From the cell containing the given text, extract its center point as [X, Y] coordinate. 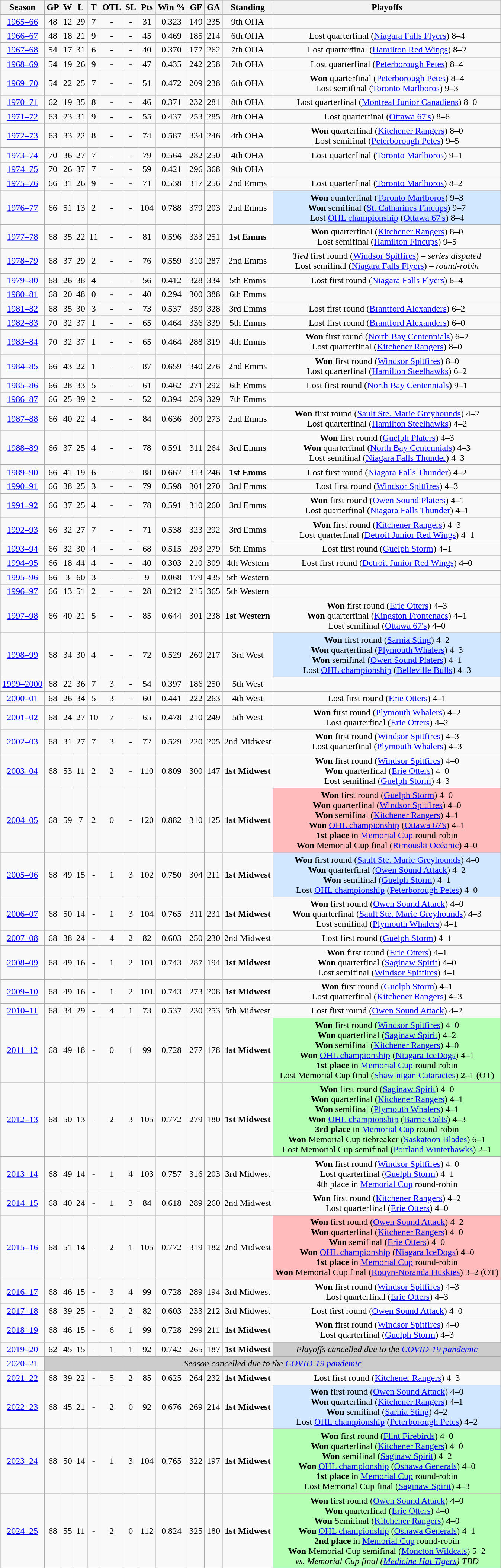
Lost first round (Windsor Spitfires) 4–3 [387, 486]
Won first round (Guelph Platers) 4–3 Won quarterfinal (North Bay Centennials) 4–3Lost semifinal (Niagara Falls Thunder) 4–3 [387, 448]
296 [196, 169]
0.757 [172, 1174]
336 [196, 323]
0.667 [172, 472]
0.412 [172, 280]
0.587 [172, 135]
1971–72 [22, 116]
1974–75 [22, 169]
322 [196, 1461]
251 [213, 237]
2021–22 [22, 1377]
2013–14 [22, 1174]
1978–79 [22, 261]
263 [213, 698]
339 [213, 323]
177 [196, 50]
1965–66 [22, 22]
258 [213, 64]
277 [196, 1050]
Win % [172, 7]
256 [213, 183]
Lost quarterfinal (Toronto Marlboros) 9–1 [387, 155]
Lost first round (Brantford Alexanders) 6–0 [387, 323]
2014–15 [22, 1203]
282 [196, 155]
0.596 [172, 237]
365 [213, 591]
4th Emms [248, 342]
Won quarterfinal (Toronto Marlboros) 9–3Won semifinal (St. Catharines Fincups) 9–7Lost OHL championship (Ottawa 67's) 8–4 [387, 208]
0.294 [172, 294]
Won first round (Owen Sound Attack) 4–0 Won quarterfinal (Sault Ste. Marie Greyhounds) 4–3Lost semifinal (Plymouth Whalers) 4–1 [387, 914]
12 [68, 22]
0.394 [172, 399]
185 [196, 36]
205 [213, 741]
281 [213, 102]
0.323 [172, 22]
17 [68, 50]
120 [147, 820]
249 [213, 718]
2015–16 [22, 1248]
1987–88 [22, 418]
0.472 [172, 83]
285 [213, 116]
1980–81 [22, 294]
Season cancelled due to the COVID-19 pandemic [273, 1363]
269 [196, 1407]
1966–67 [22, 36]
329 [213, 399]
0.676 [172, 1407]
265 [196, 1349]
197 [213, 1461]
0.750 [172, 875]
1997–98 [22, 616]
2004–05 [22, 820]
4th West [248, 698]
Won first round (Windsor Spitfires) 4–0 Lost quarterfinal (Guelph Storm) 4–14th place in Memorial Cup round-robin [387, 1174]
1991–92 [22, 505]
Won quarterfinal (Kitchener Rangers) 8–0Lost semifinal (Peterborough Petes) 9–5 [387, 135]
L [80, 7]
Lost quarterfinal (Toronto Marlboros) 8–2 [387, 183]
2007–08 [22, 938]
179 [196, 577]
2017–18 [22, 1311]
0.809 [172, 771]
1970–71 [22, 102]
Lost first round (Owen Sound Attack) 4–0 [387, 1311]
Season [22, 7]
Won quarterfinal (Peterborough Petes) 8–4Lost semifinal (Toronto Marlboros) 9–3 [387, 83]
1998–99 [22, 655]
41 [68, 472]
359 [196, 309]
147 [213, 771]
61 [147, 385]
208 [213, 991]
1990–91 [22, 486]
Won first round (Windsor Spitfires) 4–0 Won quarterfinal (Erie Otters) 4–0Lost semifinal (Guelph Storm) 4–3 [387, 771]
0.068 [172, 577]
2000–01 [22, 698]
Lost quarterfinal (Niagara Falls Flyers) 8–4 [387, 36]
0.371 [172, 102]
340 [196, 366]
2022–23 [22, 1407]
2005–06 [22, 875]
0.469 [172, 36]
SL [131, 7]
0.659 [172, 366]
1983–84 [22, 342]
2010–11 [22, 1011]
233 [196, 1311]
Won first round (Windsor Spitfires) 8–0 Lost quarterfinal (Hamilton Steelhawks) 6–2 [387, 366]
0.644 [172, 616]
2012–13 [22, 1120]
0.618 [172, 1203]
81 [147, 237]
0.788 [172, 208]
368 [213, 169]
5th Midwest [248, 1011]
259 [196, 399]
1981–82 [22, 309]
217 [213, 655]
435 [213, 577]
Lost quarterfinal (Peterborough Petes) 8–4 [387, 64]
Won first round (Plymouth Whalers) 4–2 Lost quarterfinal (Erie Otters) 4–2 [387, 718]
125 [213, 820]
2019–20 [22, 1349]
102 [147, 875]
Won first round (Kitchener Rangers) 4–2 Lost quarterfinal (Erie Otters) 4–0 [387, 1203]
2006–07 [22, 914]
0.397 [172, 684]
56 [147, 280]
Won first round (North Bay Centennials) 6–2 Lost quarterfinal (Kitchener Rangers) 8–0 [387, 342]
2018–19 [22, 1330]
Lost first round (Detroit Junior Red Wings) 4–0 [387, 563]
44 [80, 563]
2009–10 [22, 991]
220 [196, 741]
1994–95 [22, 563]
OTL [112, 7]
87 [147, 366]
186 [196, 684]
333 [196, 237]
Won first round (Erie Otters) 4–1 Won quarterfinal (Saginaw Spirit) 4–0Lost semifinal (Windsor Spitfires) 4–1 [387, 962]
Lost first round (Niagara Falls Flyers) 6–4 [387, 280]
1996–97 [22, 591]
Playoffs cancelled due to the COVID-19 pandemic [387, 1349]
1986–87 [22, 399]
0.742 [172, 1349]
43 [68, 366]
20 [68, 294]
0.370 [172, 50]
3rd West [248, 655]
231 [213, 914]
293 [196, 549]
Won first round (Windsor Spitfires) 4–0 Lost quarterfinal (Guelph Storm) 4–3 [387, 1330]
0.437 [172, 116]
0.598 [172, 486]
Standing [248, 7]
52 [147, 399]
1977–78 [22, 237]
0.882 [172, 820]
212 [213, 1311]
2020–21 [22, 1363]
10 [94, 718]
74 [147, 135]
Won first round (Erie Otters) 4–3 Won quarterfinal (Kingston Frontenacs) 4–1Lost semifinal (Ottawa 67's) 4–0 [387, 616]
304 [196, 875]
288 [196, 342]
T [94, 7]
0.636 [172, 418]
Lost first round (Kitchener Rangers) 4–3 [387, 1377]
0.303 [172, 563]
Won first round (Owen Sound Platers) 4–1 Lost quarterfinal (Niagara Falls Thunder) 4–1 [387, 505]
Lost first round (Owen Sound Attack) 4–2 [387, 1011]
76 [147, 261]
112 [147, 1530]
7th Emms [248, 399]
Lost quarterfinal (Hamilton Red Wings) 8–2 [387, 50]
0.824 [172, 1530]
2011–12 [22, 1050]
0.421 [172, 169]
1969–70 [22, 83]
0.462 [172, 385]
1st Western [248, 616]
0.478 [172, 718]
Won first round (Sault Ste. Marie Greyhounds) 4–2 Lost quarterfinal (Hamilton Steelhawks) 4–2 [387, 418]
182 [213, 1248]
1999–2000 [22, 684]
W [68, 7]
276 [213, 366]
4th Western [248, 563]
88 [147, 472]
Tied first round (Windsor Spitfires) – series disputedLost semifinal (Niagara Falls Flyers) – round-robin [387, 261]
110 [147, 771]
GF [196, 7]
Won quarterfinal (Kitchener Rangers) 8–0Lost semifinal (Hamilton Fincups) 9–5 [387, 237]
Playoffs [387, 7]
1975–76 [22, 183]
317 [196, 183]
1992–93 [22, 529]
0.441 [172, 698]
178 [213, 1050]
325 [196, 1530]
2024–25 [22, 1530]
1968–69 [22, 64]
Lost first round (Brantford Alexanders) 6–2 [387, 309]
103 [147, 1174]
299 [196, 1330]
187 [213, 1349]
0.559 [172, 261]
2002–03 [22, 741]
1988–89 [22, 448]
1967–68 [22, 50]
Won first round (Windsor Spitfires) 4–3 Lost quarterfinal (Plymouth Whalers) 4–3 [387, 741]
1976–77 [22, 208]
0.212 [172, 591]
2008–09 [22, 962]
47 [147, 64]
0.515 [172, 549]
316 [196, 1174]
0.564 [172, 155]
2016–17 [22, 1291]
Pts [147, 7]
GA [213, 7]
Won first round (Guelph Storm) 4–1 Lost quarterfinal (Kitchener Rangers) 4–3 [387, 991]
Lost quarterfinal (Montreal Junior Canadiens) 8–0 [387, 102]
Lost quarterfinal (Ottawa 67's) 8–6 [387, 116]
1979–80 [22, 280]
235 [213, 22]
313 [196, 472]
53 [68, 771]
270 [213, 486]
Lost first round (Niagara Falls Thunder) 4–2 [387, 472]
262 [213, 50]
242 [196, 64]
1985–86 [22, 385]
Lost first round (North Bay Centennials) 9–1 [387, 385]
1982–83 [22, 323]
2023–24 [22, 1461]
323 [196, 529]
149 [196, 22]
2001–02 [22, 718]
222 [196, 698]
1993–94 [22, 549]
Lost first round (Erie Otters) 4–1 [387, 698]
209 [196, 83]
0.625 [172, 1377]
2003–04 [22, 771]
388 [213, 294]
1984–85 [22, 366]
23 [68, 116]
1972–73 [22, 135]
271 [196, 385]
0.435 [172, 64]
Won first round (Windsor Spitfires) 4–3 Lost quarterfinal (Erie Otters) 4–3 [387, 1291]
1989–90 [22, 472]
379 [196, 208]
1973–74 [22, 155]
GP [53, 7]
215 [196, 591]
Won first round (Kitchener Rangers) 4–3 Lost quarterfinal (Detroit Junior Red Wings) 4–1 [387, 529]
1995–96 [22, 577]
